Scan for the cell matching the given text and deliver its (x, y) coordinate at center. 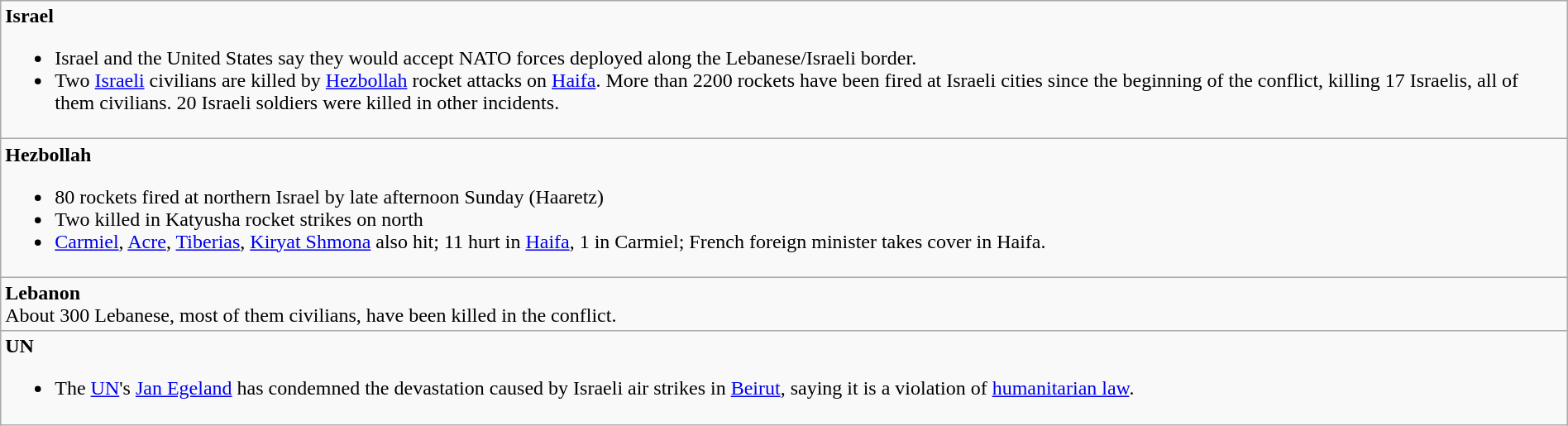
LebanonAbout 300 Lebanese, most of them civilians, have been killed in the conflict. (784, 304)
UNThe UN's Jan Egeland has condemned the devastation caused by Israeli air strikes in Beirut, saying it is a violation of humanitarian law. (784, 377)
